Output the (x, y) coordinate of the center of the cell containing the given text.  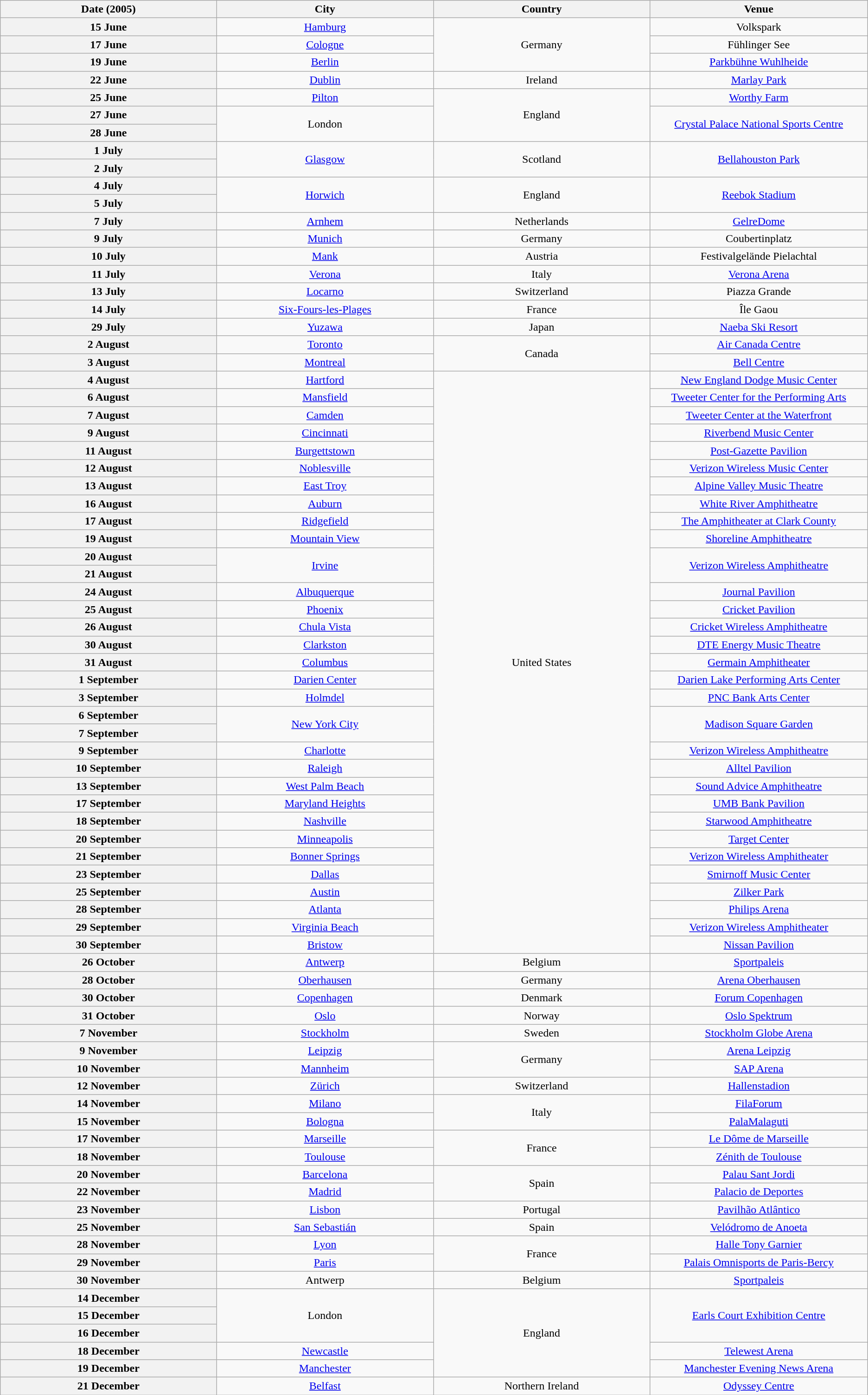
Piazza Grande (759, 292)
Noblesville (325, 468)
Northern Ireland (542, 1386)
Verizon Wireless Music Center (759, 468)
19 December (108, 1369)
28 November (108, 1245)
16 December (108, 1333)
7 August (108, 415)
Columbus (325, 662)
20 September (108, 839)
Austin (325, 892)
30 September (108, 945)
Sweden (542, 1033)
28 June (108, 133)
Stockholm (325, 1033)
SAP Arena (759, 1068)
Chula Vista (325, 627)
20 August (108, 557)
Ridgefield (325, 521)
Ireland (542, 80)
29 September (108, 927)
Bellahouston Park (759, 159)
Darien Lake Performing Arts Center (759, 680)
3 September (108, 697)
Palau Sant Jordi (759, 1174)
UMB Bank Pavilion (759, 804)
7 September (108, 733)
Naeba Ski Resort (759, 327)
Philips Arena (759, 909)
Toulouse (325, 1157)
10 September (108, 768)
30 August (108, 645)
4 July (108, 186)
Stockholm Globe Arena (759, 1033)
13 July (108, 292)
GelreDome (759, 221)
FilaForum (759, 1104)
Germain Amphitheater (759, 662)
PalaMalaguti (759, 1121)
9 September (108, 750)
14 November (108, 1104)
Earls Court Exhibition Centre (759, 1315)
Camden (325, 415)
Post-Gazette Pavilion (759, 450)
25 September (108, 892)
Odyssey Centre (759, 1386)
Velódromo de Anoeta (759, 1227)
Cricket Wireless Amphitheatre (759, 627)
West Palm Beach (325, 786)
Île Gaou (759, 309)
Horwich (325, 194)
15 December (108, 1315)
Arnhem (325, 221)
26 October (108, 962)
Six-Fours-les-Plages (325, 309)
12 November (108, 1086)
Lyon (325, 1245)
Fühlinger See (759, 45)
9 August (108, 433)
Darien Center (325, 680)
Cricket Pavilion (759, 609)
25 June (108, 97)
Canada (542, 353)
Shoreline Amphitheatre (759, 539)
25 August (108, 609)
22 June (108, 80)
The Amphitheater at Clark County (759, 521)
Zénith de Toulouse (759, 1157)
Halle Tony Garnier (759, 1245)
3 August (108, 362)
14 December (108, 1298)
9 November (108, 1050)
21 August (108, 574)
Palacio de Deportes (759, 1192)
East Troy (325, 486)
20 November (108, 1174)
Pavilhão Atlântico (759, 1209)
25 November (108, 1227)
Journal Pavilion (759, 592)
Milano (325, 1104)
Manchester (325, 1369)
Le Dôme de Marseille (759, 1139)
Hartford (325, 380)
Smirnoff Music Center (759, 874)
12 August (108, 468)
Pilton (325, 97)
6 September (108, 715)
21 September (108, 857)
Auburn (325, 503)
PNC Bank Arts Center (759, 697)
New England Dodge Music Center (759, 380)
Virginia Beach (325, 927)
DTE Energy Music Theatre (759, 645)
Glasgow (325, 159)
White River Amphitheatre (759, 503)
Dallas (325, 874)
18 December (108, 1351)
Munich (325, 239)
City (325, 9)
Air Canada Centre (759, 345)
Arena Leipzig (759, 1050)
Arena Oberhausen (759, 980)
13 September (108, 786)
Hallenstadion (759, 1086)
7 November (108, 1033)
Mountain View (325, 539)
Copenhagen (325, 998)
Country (542, 9)
9 July (108, 239)
Austria (542, 256)
Zilker Park (759, 892)
23 November (108, 1209)
Tweeter Center at the Waterfront (759, 415)
Madrid (325, 1192)
2 July (108, 168)
1 September (108, 680)
Parkbühne Wuhlheide (759, 62)
Reebok Stadium (759, 194)
4 August (108, 380)
Bristow (325, 945)
27 June (108, 115)
Zürich (325, 1086)
Yuzawa (325, 327)
5 July (108, 203)
Manchester Evening News Arena (759, 1369)
Nashville (325, 821)
1 July (108, 150)
United States (542, 662)
Telewest Arena (759, 1351)
Clarkston (325, 645)
Alpine Valley Music Theatre (759, 486)
7 July (108, 221)
Holmdel (325, 697)
New York City (325, 724)
Target Center (759, 839)
Japan (542, 327)
Oslo (325, 1015)
Mannheim (325, 1068)
Norway (542, 1015)
19 August (108, 539)
16 August (108, 503)
18 September (108, 821)
Phoenix (325, 609)
Denmark (542, 998)
Raleigh (325, 768)
29 November (108, 1262)
13 August (108, 486)
31 October (108, 1015)
Mansfield (325, 397)
Volkspark (759, 27)
Oberhausen (325, 980)
Forum Copenhagen (759, 998)
Berlin (325, 62)
Marseille (325, 1139)
10 November (108, 1068)
Toronto (325, 345)
17 August (108, 521)
Belfast (325, 1386)
6 August (108, 397)
Mank (325, 256)
28 October (108, 980)
Alltel Pavilion (759, 768)
14 July (108, 309)
Worthy Farm (759, 97)
26 August (108, 627)
Oslo Spektrum (759, 1015)
Maryland Heights (325, 804)
San Sebastián (325, 1227)
Montreal (325, 362)
10 July (108, 256)
Cincinnati (325, 433)
29 July (108, 327)
11 August (108, 450)
23 September (108, 874)
Hamburg (325, 27)
Festivalgelände Pielachtal (759, 256)
31 August (108, 662)
24 August (108, 592)
Starwood Amphitheatre (759, 821)
21 December (108, 1386)
17 November (108, 1139)
Portugal (542, 1209)
Locarno (325, 292)
11 July (108, 274)
28 September (108, 909)
Marlay Park (759, 80)
Albuquerque (325, 592)
Bell Centre (759, 362)
Nissan Pavilion (759, 945)
Newcastle (325, 1351)
Scotland (542, 159)
Tweeter Center for the Performing Arts (759, 397)
Bonner Springs (325, 857)
Bologna (325, 1121)
Burgettstown (325, 450)
Crystal Palace National Sports Centre (759, 124)
Barcelona (325, 1174)
Irvine (325, 565)
Sound Advice Amphitheatre (759, 786)
Netherlands (542, 221)
Atlanta (325, 909)
22 November (108, 1192)
30 November (108, 1280)
17 June (108, 45)
Paris (325, 1262)
18 November (108, 1157)
30 October (108, 998)
Lisbon (325, 1209)
Leipzig (325, 1050)
Verona (325, 274)
Venue (759, 9)
15 November (108, 1121)
Dublin (325, 80)
Cologne (325, 45)
Coubertinplatz (759, 239)
15 June (108, 27)
17 September (108, 804)
19 June (108, 62)
Palais Omnisports de Paris-Bercy (759, 1262)
2 August (108, 345)
Charlotte (325, 750)
Minneapolis (325, 839)
Riverbend Music Center (759, 433)
Verona Arena (759, 274)
Date (2005) (108, 9)
Madison Square Garden (759, 724)
